Capture the cell that displays the provided text and extract its (X, Y) central coordinate. 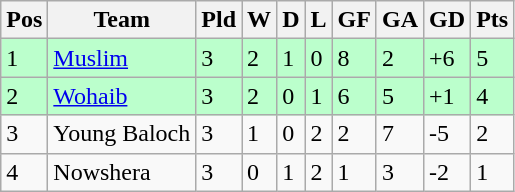
-5 (448, 134)
Young Baloch (122, 134)
+1 (448, 96)
7 (400, 134)
Pos (24, 20)
GA (400, 20)
Muslim (122, 58)
L (318, 20)
W (260, 20)
6 (354, 96)
8 (354, 58)
GF (354, 20)
GD (448, 20)
Pld (219, 20)
+6 (448, 58)
D (291, 20)
Nowshera (122, 172)
-2 (448, 172)
Pts (492, 20)
Team (122, 20)
Wohaib (122, 96)
